Capture the cell that displays the provided text and extract its (X, Y) central coordinate. 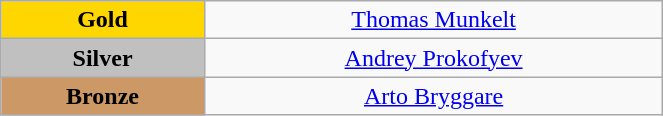
Thomas Munkelt (433, 20)
Gold (103, 20)
Bronze (103, 96)
Andrey Prokofyev (433, 58)
Silver (103, 58)
Arto Bryggare (433, 96)
